Find where the given text appears and provide that cell's center as (X, Y) coordinate. 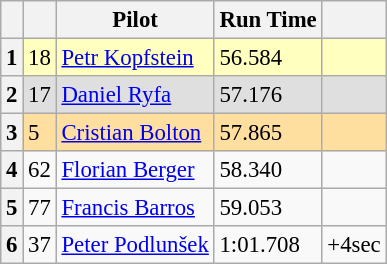
Run Time (268, 20)
Florian Berger (135, 170)
4 (12, 170)
17 (40, 95)
77 (40, 208)
18 (40, 58)
+4sec (354, 245)
Francis Barros (135, 208)
Cristian Bolton (135, 133)
6 (12, 245)
Petr Kopfstein (135, 58)
Pilot (135, 20)
1 (12, 58)
57.865 (268, 133)
59.053 (268, 208)
Daniel Ryfa (135, 95)
2 (12, 95)
Peter Podlunšek (135, 245)
56.584 (268, 58)
62 (40, 170)
37 (40, 245)
1:01.708 (268, 245)
3 (12, 133)
57.176 (268, 95)
58.340 (268, 170)
